Pinpoint the cell where the given text exists, returning its (X, Y) midpoint coordinate. 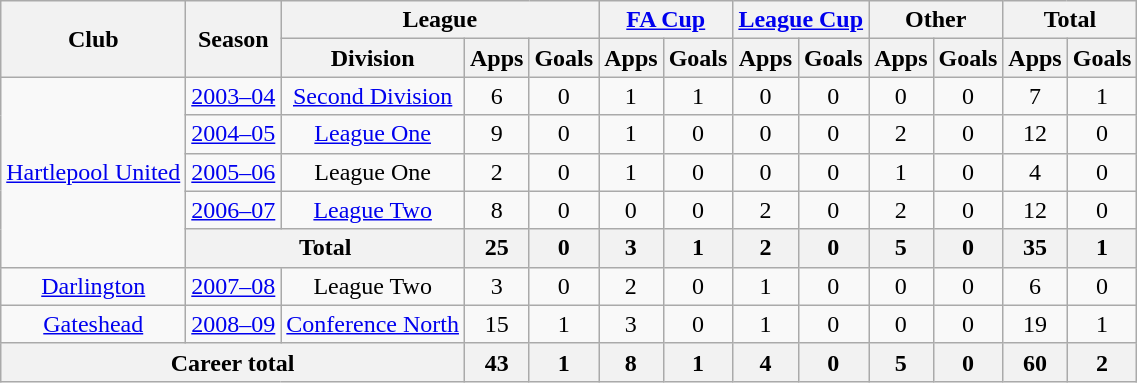
19 (1035, 324)
7 (1035, 96)
2004–05 (234, 134)
League Cup (801, 20)
35 (1035, 248)
2003–04 (234, 96)
Season (234, 39)
2007–08 (234, 286)
Division (373, 58)
43 (496, 362)
League (440, 20)
Hartlepool United (94, 172)
Second Division (373, 96)
15 (496, 324)
Gateshead (94, 324)
25 (496, 248)
2006–07 (234, 210)
2008–09 (234, 324)
Career total (233, 362)
9 (496, 134)
60 (1035, 362)
Darlington (94, 286)
Club (94, 39)
Conference North (373, 324)
2005–06 (234, 172)
Other (936, 20)
FA Cup (666, 20)
